Return [X, Y] of the center of cell containing provided text 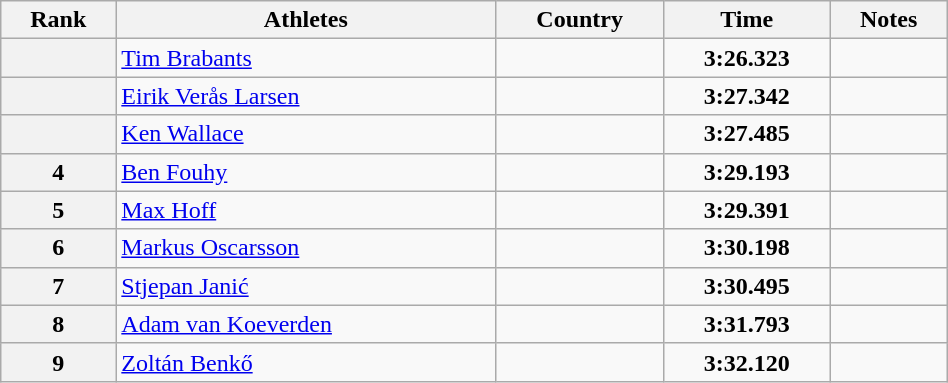
Country [580, 20]
3:26.323 [746, 58]
Tim Brabants [306, 58]
Eirik Verås Larsen [306, 96]
3:30.198 [746, 248]
3:31.793 [746, 324]
3:30.495 [746, 286]
Max Hoff [306, 210]
Zoltán Benkő [306, 362]
5 [58, 210]
3:27.485 [746, 134]
Rank [58, 20]
3:29.391 [746, 210]
8 [58, 324]
Ken Wallace [306, 134]
Time [746, 20]
Markus Oscarsson [306, 248]
3:29.193 [746, 172]
9 [58, 362]
4 [58, 172]
Athletes [306, 20]
3:32.120 [746, 362]
Notes [888, 20]
Stjepan Janić [306, 286]
Adam van Koeverden [306, 324]
Ben Fouhy [306, 172]
3:27.342 [746, 96]
7 [58, 286]
6 [58, 248]
